For the text-containing cell, return its midpoint in [x, y] coordinate format. 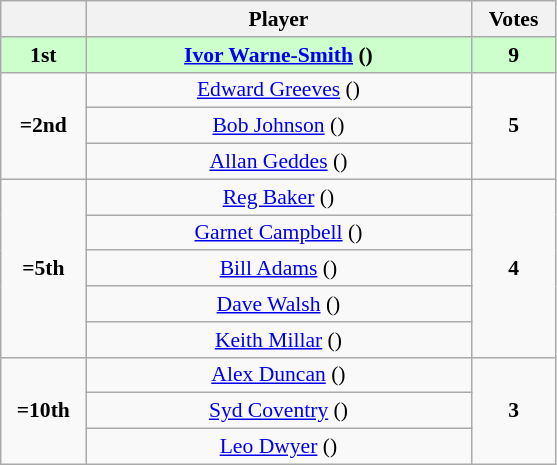
=5th [44, 268]
5 [514, 126]
Player [278, 19]
Votes [514, 19]
Allan Geddes () [278, 162]
Dave Walsh () [278, 304]
Leo Dwyer () [278, 447]
Ivor Warne-Smith () [278, 55]
=2nd [44, 126]
Syd Coventry () [278, 411]
Alex Duncan () [278, 375]
9 [514, 55]
1st [44, 55]
Keith Millar () [278, 340]
Reg Baker () [278, 197]
Garnet Campbell () [278, 233]
Edward Greeves () [278, 90]
=10th [44, 410]
Bob Johnson () [278, 126]
4 [514, 268]
Bill Adams () [278, 269]
3 [514, 410]
